Extract the [x, y] coordinate from the center of the cell holding the provided text.  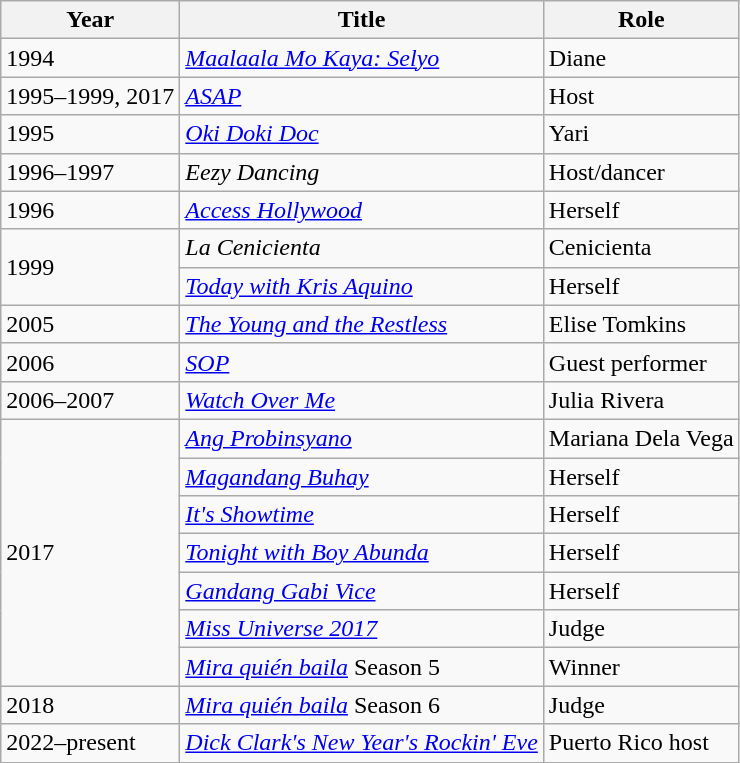
Elise Tomkins [641, 324]
2022–present [90, 743]
2018 [90, 705]
Year [90, 20]
Magandang Buhay [362, 477]
Oki Doki Doc [362, 134]
Mariana Dela Vega [641, 438]
It's Showtime [362, 515]
The Young and the Restless [362, 324]
1995–1999, 2017 [90, 96]
2006–2007 [90, 400]
ASAP [362, 96]
Watch Over Me [362, 400]
Eezy Dancing [362, 172]
Cenicienta [641, 248]
Mira quién baila Season 6 [362, 705]
La Cenicienta [362, 248]
1994 [90, 58]
Guest performer [641, 362]
Tonight with Boy Abunda [362, 553]
2006 [90, 362]
1996–1997 [90, 172]
Gandang Gabi Vice [362, 591]
Role [641, 20]
Yari [641, 134]
Winner [641, 667]
2005 [90, 324]
Mira quién baila Season 5 [362, 667]
1996 [90, 210]
SOP [362, 362]
Host [641, 96]
Miss Universe 2017 [362, 629]
Today with Kris Aquino [362, 286]
Title [362, 20]
Julia Rivera [641, 400]
1995 [90, 134]
2017 [90, 552]
Ang Probinsyano [362, 438]
Dick Clark's New Year's Rockin' Eve [362, 743]
Host/dancer [641, 172]
Access Hollywood [362, 210]
Diane [641, 58]
Puerto Rico host [641, 743]
Maalaala Mo Kaya: Selyo [362, 58]
1999 [90, 267]
